Locate the cell with the specified text and output its (x, y) center coordinate. 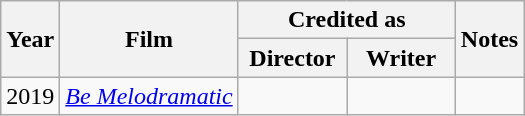
Year (30, 39)
Be Melodramatic (149, 96)
2019 (30, 96)
Notes (489, 39)
Writer (402, 58)
Film (149, 39)
Credited as (346, 20)
Director (292, 58)
